Identify which cell holds the provided text, then report its (X, Y) central coordinate. 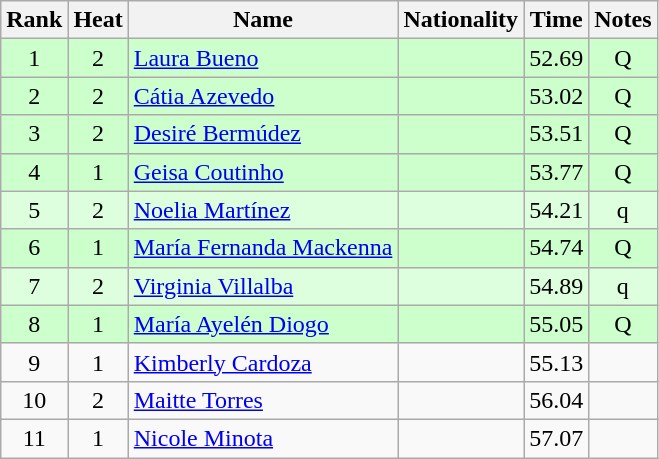
Name (263, 20)
Notes (623, 20)
53.77 (556, 172)
57.07 (556, 438)
11 (34, 438)
7 (34, 286)
52.69 (556, 58)
Laura Bueno (263, 58)
53.51 (556, 134)
María Fernanda Mackenna (263, 248)
Nicole Minota (263, 438)
Geisa Coutinho (263, 172)
Maitte Torres (263, 400)
54.21 (556, 210)
Time (556, 20)
8 (34, 324)
10 (34, 400)
6 (34, 248)
5 (34, 210)
Noelia Martínez (263, 210)
Heat (98, 20)
56.04 (556, 400)
4 (34, 172)
9 (34, 362)
54.74 (556, 248)
Rank (34, 20)
55.13 (556, 362)
Kimberly Cardoza (263, 362)
55.05 (556, 324)
Cátia Azevedo (263, 96)
54.89 (556, 286)
Desiré Bermúdez (263, 134)
Virginia Villalba (263, 286)
Nationality (461, 20)
3 (34, 134)
53.02 (556, 96)
María Ayelén Diogo (263, 324)
